Search for the cell housing the specified text and yield its (X, Y) center coordinate. 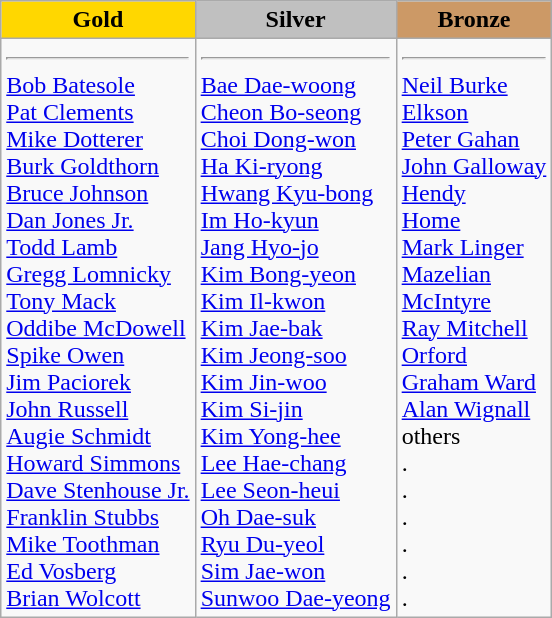
Silver (296, 20)
Gold (98, 20)
Neil Burke ElksonPeter GahanJohn Galloway Hendy HomeMark Linger Mazelian McIntyreRay Mitchell OrfordGraham WardAlan Wignallothers...... (474, 328)
Bronze (474, 20)
